Determine the (X, Y) coordinate at the center of the cell enclosing the given text.  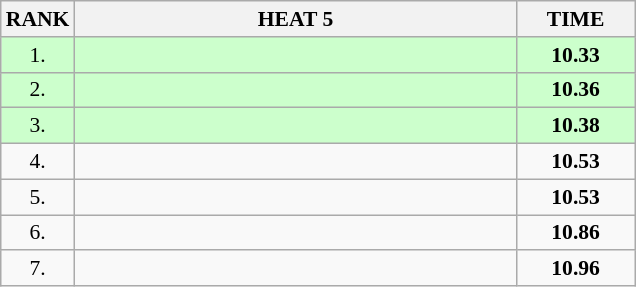
HEAT 5 (295, 19)
10.36 (576, 90)
10.96 (576, 269)
6. (38, 233)
4. (38, 162)
7. (38, 269)
RANK (38, 19)
2. (38, 90)
3. (38, 126)
10.38 (576, 126)
10.86 (576, 233)
1. (38, 55)
TIME (576, 19)
10.33 (576, 55)
5. (38, 197)
